Capture the cell that displays the provided text and extract its (X, Y) central coordinate. 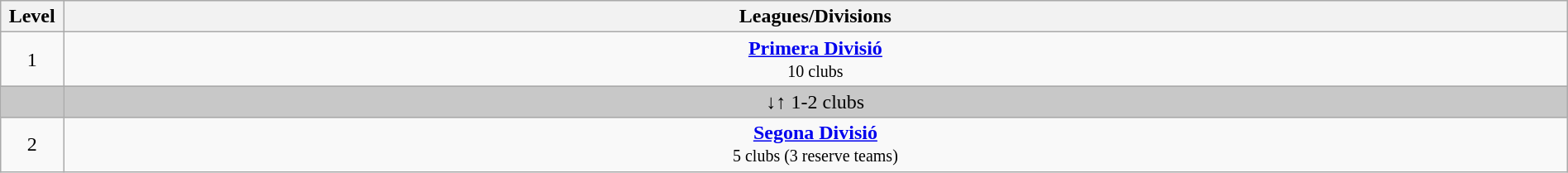
1 (32, 60)
2 (32, 144)
↓↑ 1-2 clubs (815, 102)
Leagues/Divisions (815, 17)
Primera Divisió10 clubs (815, 60)
Segona Divisió5 clubs (3 reserve teams) (815, 144)
Level (32, 17)
